Extract the [x, y] coordinate from the center of the cell holding the provided text.  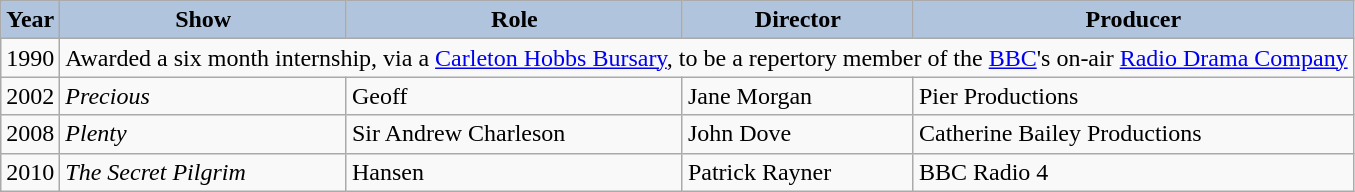
Year [30, 20]
Jane Morgan [798, 96]
2010 [30, 172]
Sir Andrew Charleson [514, 134]
2008 [30, 134]
The Secret Pilgrim [204, 172]
Catherine Bailey Productions [1133, 134]
John Dove [798, 134]
Precious [204, 96]
Director [798, 20]
Geoff [514, 96]
Show [204, 20]
Pier Productions [1133, 96]
2002 [30, 96]
Awarded a six month internship, via a Carleton Hobbs Bursary, to be a repertory member of the BBC's on-air Radio Drama Company [706, 58]
Plenty [204, 134]
1990 [30, 58]
Patrick Rayner [798, 172]
Role [514, 20]
Hansen [514, 172]
BBC Radio 4 [1133, 172]
Producer [1133, 20]
